For the text-containing cell, return its midpoint in (x, y) coordinate format. 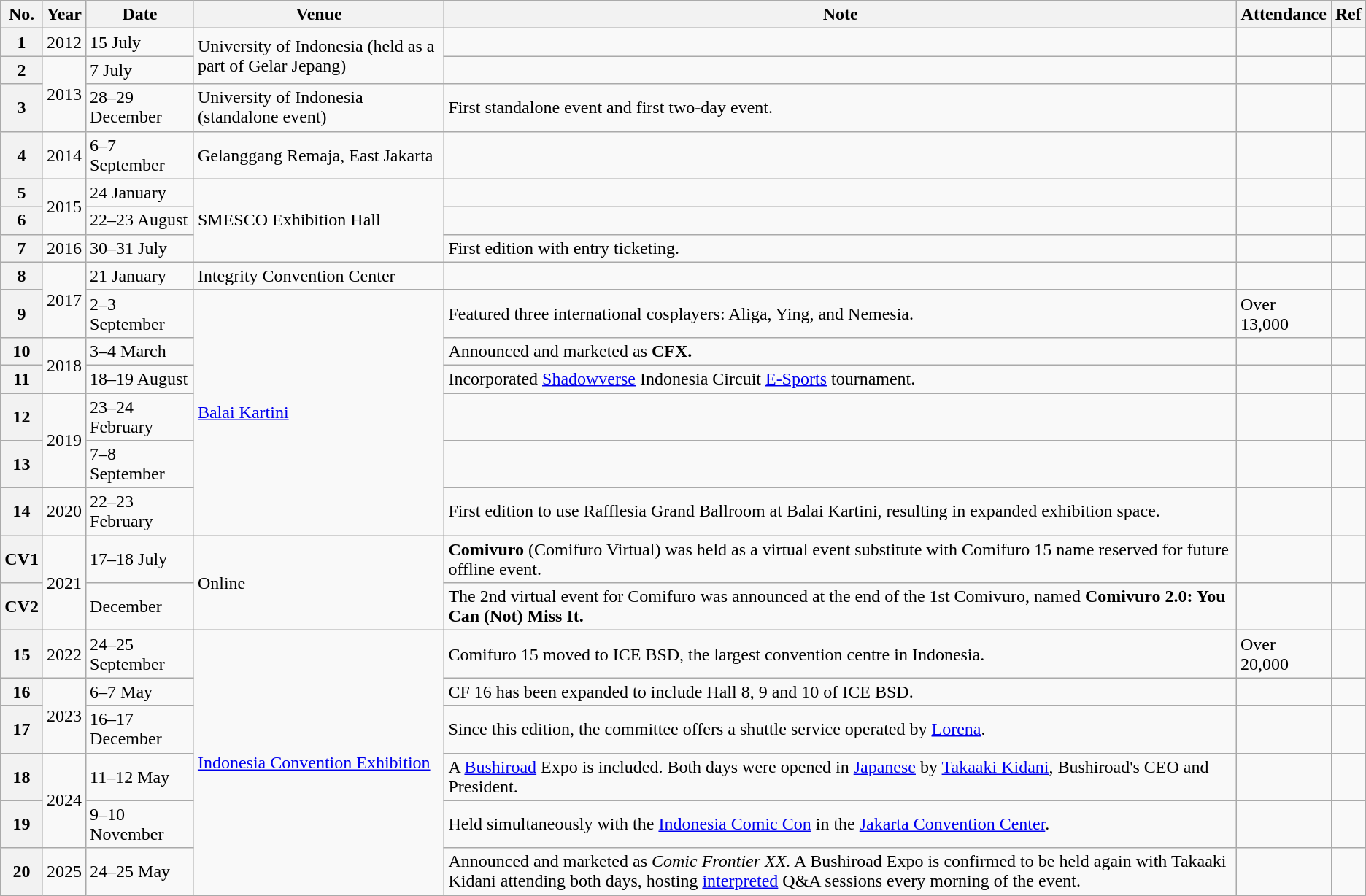
2–3 September (140, 314)
Incorporated Shadowverse Indonesia Circuit E-Sports tournament. (841, 379)
2015 (64, 206)
21 January (140, 276)
20 (22, 871)
3–4 March (140, 351)
2 (22, 70)
Gelanggang Remaja, East Jakarta (319, 155)
First edition with entry ticketing. (841, 248)
First edition to use Rafflesia Grand Ballroom at Balai Kartini, resulting in expanded exhibition space. (841, 512)
6 (22, 220)
Featured three international cosplayers: Aliga, Ying, and Nemesia. (841, 314)
2024 (64, 800)
19 (22, 824)
17–18 July (140, 559)
Integrity Convention Center (319, 276)
6–7 May (140, 692)
6–7 September (140, 155)
University of Indonesia (held as a part of Gelar Jepang) (319, 56)
7–8 September (140, 464)
23–24 February (140, 416)
1 (22, 42)
5 (22, 193)
8 (22, 276)
4 (22, 155)
13 (22, 464)
Comivuro (Comifuro Virtual) was held as a virtual event substitute with Comifuro 15 name reserved for future offline event. (841, 559)
2025 (64, 871)
18 (22, 776)
2012 (64, 42)
Since this edition, the committee offers a shuttle service operated by Lorena. (841, 730)
14 (22, 512)
Venue (319, 15)
9 (22, 314)
Attendance (1284, 15)
2022 (64, 654)
7 (22, 248)
Announced and marketed as CFX. (841, 351)
30–31 July (140, 248)
2019 (64, 440)
The 2nd virtual event for Comifuro was announced at the end of the 1st Comivuro, named Comivuro 2.0: You Can (Not) Miss It. (841, 607)
2016 (64, 248)
22–23 February (140, 512)
2018 (64, 365)
December (140, 607)
3 (22, 108)
11–12 May (140, 776)
24–25 May (140, 871)
2021 (64, 583)
2020 (64, 512)
16–17 December (140, 730)
2014 (64, 155)
28–29 December (140, 108)
Comifuro 15 moved to ICE BSD, the largest convention centre in Indonesia. (841, 654)
18–19 August (140, 379)
Balai Kartini (319, 412)
Online (319, 583)
CV2 (22, 607)
15 (22, 654)
11 (22, 379)
SMESCO Exhibition Hall (319, 220)
22–23 August (140, 220)
2013 (64, 93)
2017 (64, 299)
A Bushiroad Expo is included. Both days were opened in Japanese by Takaaki Kidani, Bushiroad's CEO and President. (841, 776)
Over 20,000 (1284, 654)
24 January (140, 193)
Note (841, 15)
12 (22, 416)
15 July (140, 42)
17 (22, 730)
Indonesia Convention Exhibition (319, 763)
Year (64, 15)
CV1 (22, 559)
First standalone event and first two-day event. (841, 108)
University of Indonesia (standalone event) (319, 108)
9–10 November (140, 824)
2023 (64, 715)
Held simultaneously with the Indonesia Comic Con in the Jakarta Convention Center. (841, 824)
16 (22, 692)
CF 16 has been expanded to include Hall 8, 9 and 10 of ICE BSD. (841, 692)
7 July (140, 70)
10 (22, 351)
Ref (1348, 15)
Date (140, 15)
24–25 September (140, 654)
No. (22, 15)
Over 13,000 (1284, 314)
